From the cell containing the given text, extract its center point as (x, y) coordinate. 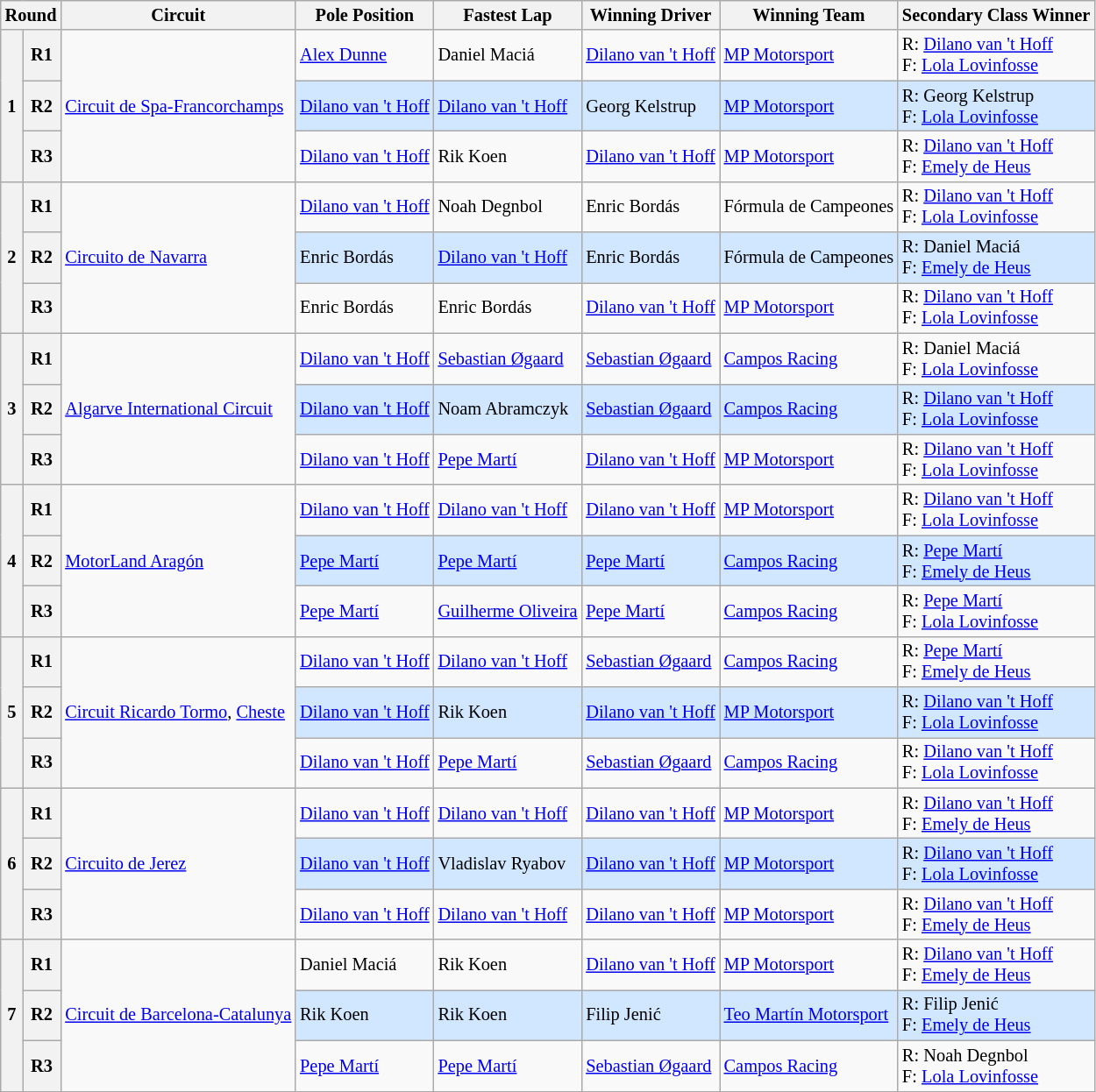
R: Pepe MartíF: Lola Lovinfosse (996, 611)
Pole Position (365, 15)
1 (12, 105)
R: Georg Kelstrup F: Lola Lovinfosse (996, 106)
MotorLand Aragón (178, 561)
Fastest Lap (509, 15)
Circuit de Barcelona-Catalunya (178, 1015)
2 (12, 258)
R: Dilano van 't Hoff F: Lola Lovinfosse (996, 863)
R: Daniel MaciáF: Lola Lovinfosse (996, 358)
R: Noah DegnbolF: Lola Lovinfosse (996, 1066)
Circuito de Navarra (178, 258)
Circuit Ricardo Tormo, Cheste (178, 712)
Vladislav Ryabov (509, 863)
3 (12, 408)
Guilherme Oliveira (509, 611)
Circuito de Jerez (178, 864)
Filip Jenić (651, 1015)
4 (12, 561)
Circuit (178, 15)
Winning Team (808, 15)
Circuit de Spa-Francorchamps (178, 105)
R: Filip JenićF: Emely de Heus (996, 1015)
R: Daniel MaciáF: Emely de Heus (996, 258)
Teo Martín Motorsport (808, 1015)
Secondary Class Winner (996, 15)
Noah Degnbol (509, 207)
Algarve International Circuit (178, 408)
Georg Kelstrup (651, 106)
6 (12, 864)
Alex Dunne (365, 55)
Winning Driver (651, 15)
5 (12, 712)
7 (12, 1015)
Round (32, 15)
Noam Abramczyk (509, 409)
